Extract the (x, y) coordinate from the center of the cell holding the provided text.  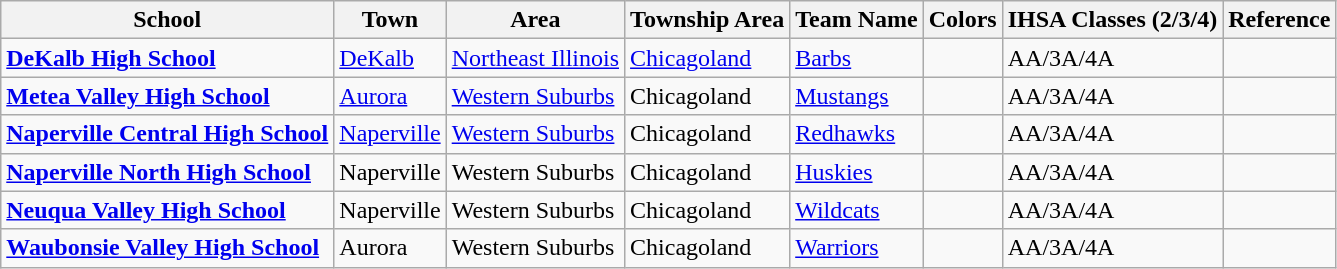
Neuqua Valley High School (168, 210)
Reference (1280, 20)
Redhawks (857, 134)
Team Name (857, 20)
IHSA Classes (2/3/4) (1112, 20)
Naperville North High School (168, 172)
Metea Valley High School (168, 96)
Area (535, 20)
Waubonsie Valley High School (168, 248)
Naperville Central High School (168, 134)
Northeast Illinois (535, 58)
Mustangs (857, 96)
Warriors (857, 248)
Town (390, 20)
School (168, 20)
DeKalb (390, 58)
Township Area (708, 20)
Barbs (857, 58)
Huskies (857, 172)
Colors (962, 20)
Wildcats (857, 210)
DeKalb High School (168, 58)
